Capture the cell that displays the provided text and extract its (x, y) central coordinate. 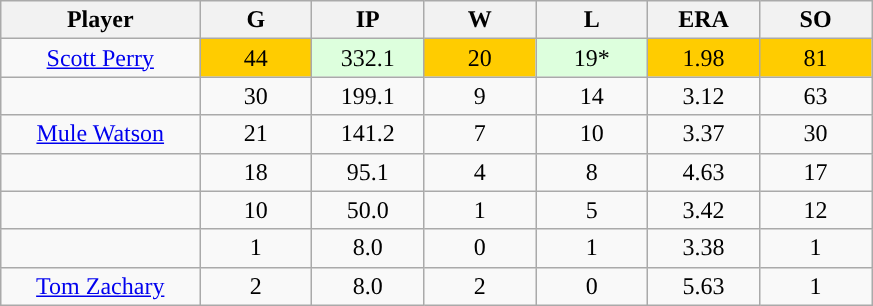
8 (592, 172)
63 (816, 96)
332.1 (368, 58)
7 (480, 134)
18 (256, 172)
20 (480, 58)
5.63 (704, 286)
19* (592, 58)
Tom Zachary (100, 286)
W (480, 20)
3.37 (704, 134)
9 (480, 96)
21 (256, 134)
SO (816, 20)
IP (368, 20)
4.63 (704, 172)
14 (592, 96)
44 (256, 58)
ERA (704, 20)
1.98 (704, 58)
Mule Watson (100, 134)
Scott Perry (100, 58)
Player (100, 20)
12 (816, 210)
81 (816, 58)
17 (816, 172)
50.0 (368, 210)
5 (592, 210)
95.1 (368, 172)
141.2 (368, 134)
199.1 (368, 96)
3.38 (704, 248)
3.12 (704, 96)
G (256, 20)
4 (480, 172)
L (592, 20)
3.42 (704, 210)
